Scan for the cell matching the given text and deliver its [x, y] coordinate at center. 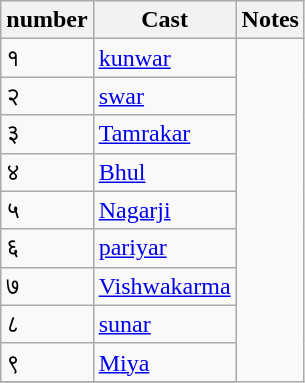
swar [164, 96]
number [47, 20]
८ [47, 324]
४ [47, 172]
sunar [164, 324]
Notes [270, 20]
६ [47, 248]
Nagarji [164, 210]
२ [47, 96]
kunwar [164, 58]
Miya [164, 362]
३ [47, 134]
७ [47, 286]
१ [47, 58]
Bhul [164, 172]
pariyar [164, 248]
Tamrakar [164, 134]
Cast [164, 20]
९ [47, 362]
५ [47, 210]
Vishwakarma [164, 286]
